Scan for the cell matching the given text and deliver its (X, Y) coordinate at center. 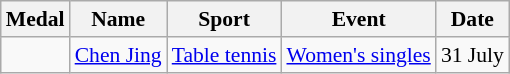
Chen Jing (118, 55)
Date (472, 19)
Table tennis (224, 55)
Name (118, 19)
Event (358, 19)
Women's singles (358, 55)
Sport (224, 19)
31 July (472, 55)
Medal (36, 19)
